For the text-containing cell, return its midpoint in [X, Y] coordinate format. 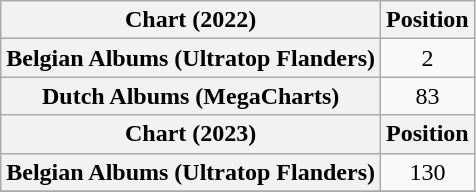
2 [428, 58]
Chart (2022) [191, 20]
Dutch Albums (MegaCharts) [191, 96]
Chart (2023) [191, 134]
83 [428, 96]
130 [428, 172]
